Return the (x, y) coordinate for the center point of the cell that contains the specified text.  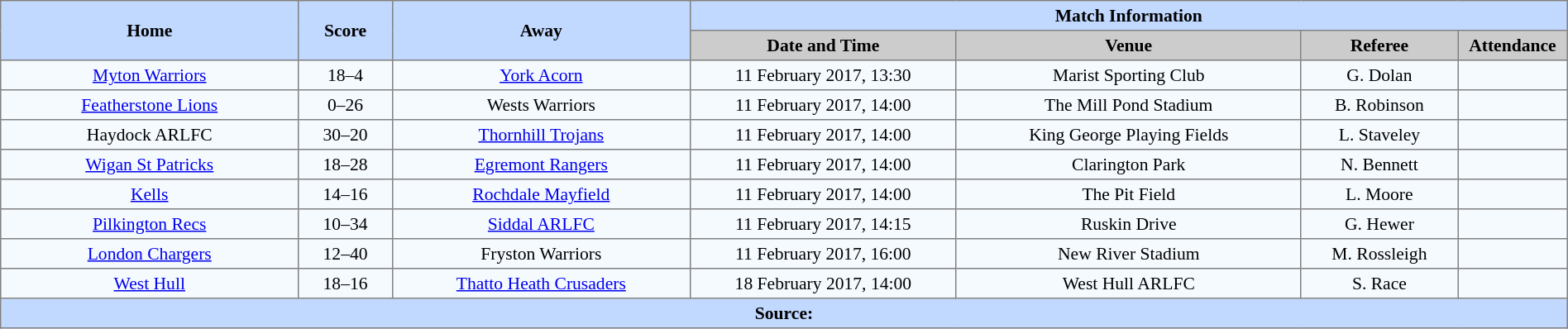
18–28 (346, 164)
Source: (784, 313)
Venue (1128, 45)
10–34 (346, 224)
Egremont Rangers (541, 164)
18–4 (346, 75)
11 February 2017, 14:15 (823, 224)
Away (541, 31)
L. Moore (1379, 194)
Myton Warriors (150, 75)
Fryston Warriors (541, 254)
Marist Sporting Club (1128, 75)
N. Bennett (1379, 164)
11 February 2017, 16:00 (823, 254)
Wests Warriors (541, 105)
The Pit Field (1128, 194)
Score (346, 31)
Thatto Heath Crusaders (541, 284)
0–26 (346, 105)
B. Robinson (1379, 105)
Thornhill Trojans (541, 135)
G. Hewer (1379, 224)
30–20 (346, 135)
Referee (1379, 45)
Siddal ARLFC (541, 224)
York Acorn (541, 75)
18 February 2017, 14:00 (823, 284)
14–16 (346, 194)
M. Rossleigh (1379, 254)
Pilkington Recs (150, 224)
Home (150, 31)
Haydock ARLFC (150, 135)
Featherstone Lions (150, 105)
Date and Time (823, 45)
London Chargers (150, 254)
G. Dolan (1379, 75)
L. Staveley (1379, 135)
Kells (150, 194)
Wigan St Patricks (150, 164)
The Mill Pond Stadium (1128, 105)
S. Race (1379, 284)
12–40 (346, 254)
Match Information (1128, 16)
18–16 (346, 284)
Rochdale Mayfield (541, 194)
New River Stadium (1128, 254)
Attendance (1513, 45)
King George Playing Fields (1128, 135)
Ruskin Drive (1128, 224)
Clarington Park (1128, 164)
West Hull (150, 284)
11 February 2017, 13:30 (823, 75)
West Hull ARLFC (1128, 284)
